Extract the [x, y] coordinate from the center of the cell holding the provided text.  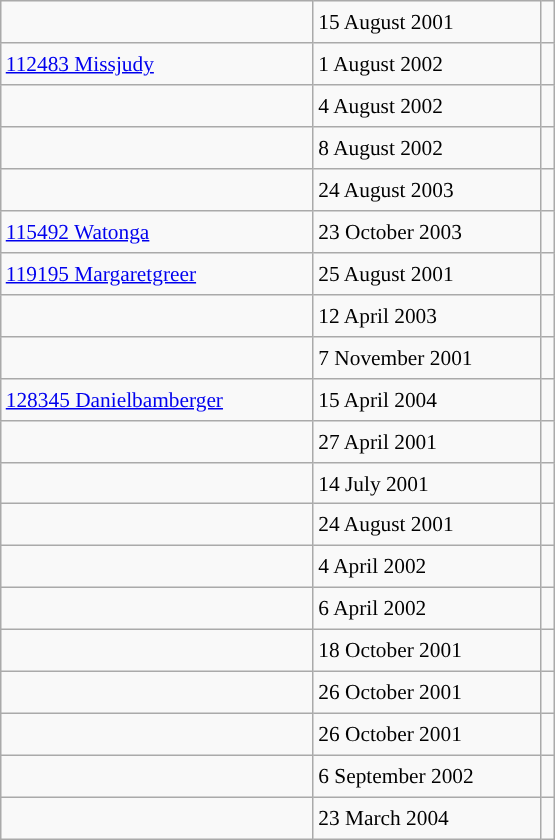
15 April 2004 [426, 399]
12 April 2003 [426, 315]
1 August 2002 [426, 64]
119195 Margaretgreer [158, 274]
24 August 2003 [426, 190]
15 August 2001 [426, 22]
14 July 2001 [426, 483]
112483 Missjudy [158, 64]
115492 Watonga [158, 232]
4 April 2002 [426, 567]
6 April 2002 [426, 609]
27 April 2001 [426, 441]
24 August 2001 [426, 525]
23 March 2004 [426, 818]
128345 Danielbamberger [158, 399]
8 August 2002 [426, 148]
23 October 2003 [426, 232]
6 September 2002 [426, 776]
25 August 2001 [426, 274]
4 August 2002 [426, 106]
18 October 2001 [426, 651]
7 November 2001 [426, 357]
